Find where the given text appears and provide that cell's center as [x, y] coordinate. 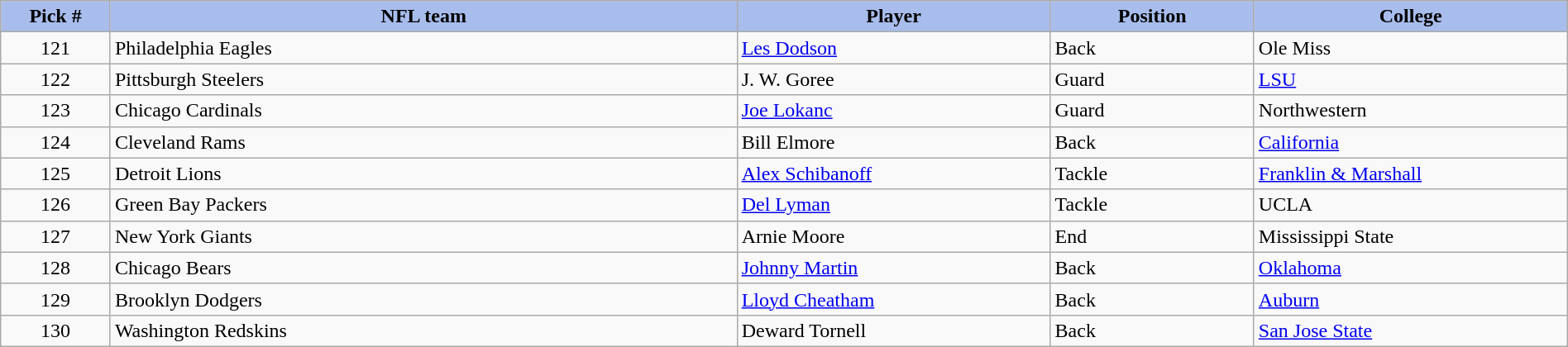
Mississippi State [1411, 236]
125 [56, 173]
Lloyd Cheatham [893, 299]
LSU [1411, 79]
Detroit Lions [423, 173]
Johnny Martin [893, 268]
Franklin & Marshall [1411, 173]
Player [893, 17]
NFL team [423, 17]
New York Giants [423, 236]
Alex Schibanoff [893, 173]
College [1411, 17]
Philadelphia Eagles [423, 48]
California [1411, 142]
Chicago Cardinals [423, 111]
127 [56, 236]
Auburn [1411, 299]
121 [56, 48]
Northwestern [1411, 111]
128 [56, 268]
Del Lyman [893, 205]
San Jose State [1411, 330]
122 [56, 79]
Cleveland Rams [423, 142]
Brooklyn Dodgers [423, 299]
Oklahoma [1411, 268]
Deward Tornell [893, 330]
UCLA [1411, 205]
Arnie Moore [893, 236]
Green Bay Packers [423, 205]
Joe Lokanc [893, 111]
Position [1152, 17]
Chicago Bears [423, 268]
Washington Redskins [423, 330]
Pick # [56, 17]
Pittsburgh Steelers [423, 79]
129 [56, 299]
Bill Elmore [893, 142]
123 [56, 111]
130 [56, 330]
Les Dodson [893, 48]
124 [56, 142]
J. W. Goree [893, 79]
End [1152, 236]
Ole Miss [1411, 48]
126 [56, 205]
